Return the [x, y] coordinate for the center point of the cell that contains the specified text.  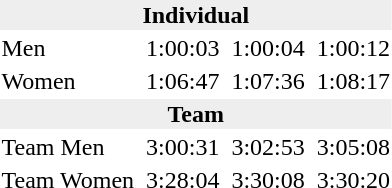
1:08:17 [353, 81]
Women [68, 81]
1:06:47 [183, 81]
Men [68, 48]
1:00:03 [183, 48]
3:02:53 [268, 147]
1:00:12 [353, 48]
3:00:31 [183, 147]
1:00:04 [268, 48]
Team Men [68, 147]
3:05:08 [353, 147]
Individual [196, 15]
1:07:36 [268, 81]
Team [196, 114]
